For the text-containing cell, return its midpoint in (x, y) coordinate format. 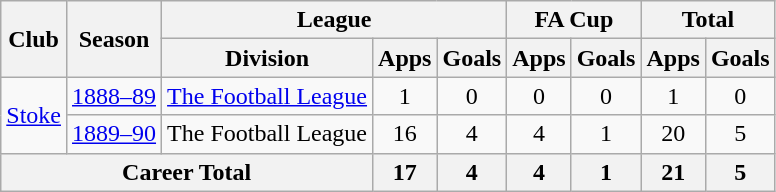
16 (405, 134)
20 (673, 134)
1888–89 (114, 96)
FA Cup (574, 20)
Total (708, 20)
Career Total (187, 172)
1889–90 (114, 134)
21 (673, 172)
Division (268, 58)
Stoke (34, 115)
Club (34, 39)
Season (114, 39)
17 (405, 172)
League (334, 20)
